Provide the [X, Y] coordinate of the cell's center where the given text is located.  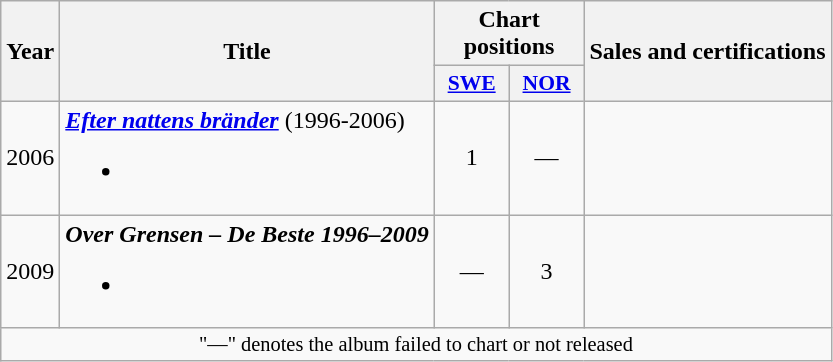
"—" denotes the album failed to chart or not released [416, 345]
2009 [30, 270]
1 [472, 158]
Over Grensen – De Beste 1996–2009 [247, 270]
Year [30, 52]
3 [546, 270]
NOR [546, 84]
Title [247, 52]
2006 [30, 158]
Efter nattens bränder (1996-2006) [247, 158]
SWE [472, 84]
Chart positions [509, 34]
Sales and certifications [708, 52]
